Search for the cell housing the specified text and yield its (x, y) center coordinate. 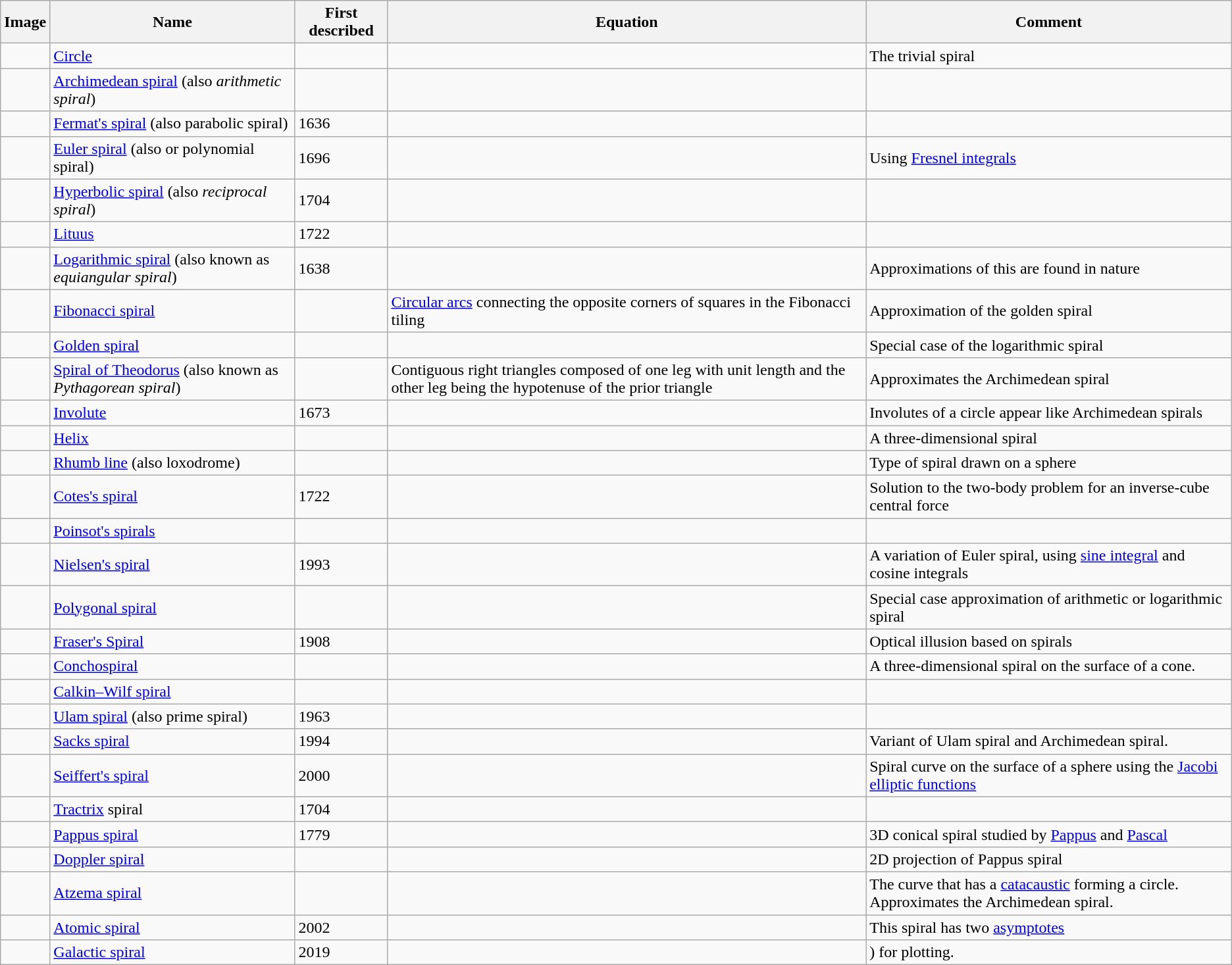
1963 (341, 716)
Cotes's spiral (172, 497)
Approximates the Archimedean spiral (1049, 379)
Hyperbolic spiral (also reciprocal spiral) (172, 200)
Fibonacci spiral (172, 310)
Involute (172, 412)
Calkin–Wilf spiral (172, 691)
Comment (1049, 22)
2019 (341, 953)
Galactic spiral (172, 953)
This spiral has two asymptotes (1049, 927)
Special case of the logarithmic spiral (1049, 345)
Type of spiral drawn on a sphere (1049, 463)
Solution to the two-body problem for an inverse-cube central force (1049, 497)
The trivial spiral (1049, 56)
Lituus (172, 234)
Approximation of the golden spiral (1049, 310)
Name (172, 22)
1908 (341, 641)
Rhumb line (also loxodrome) (172, 463)
1696 (341, 158)
Logarithmic spiral (also known as equiangular spiral) (172, 268)
The curve that has a catacaustic forming a circle. Approximates the Archimedean spiral. (1049, 893)
Optical illusion based on spirals (1049, 641)
Golden spiral (172, 345)
Image (25, 22)
1636 (341, 124)
Conchospiral (172, 666)
2000 (341, 775)
1994 (341, 741)
3D conical spiral studied by Pappus and Pascal (1049, 834)
Sacks spiral (172, 741)
Tractrix spiral (172, 809)
Fermat's spiral (also parabolic spiral) (172, 124)
Euler spiral (also or polynomial spiral) (172, 158)
1779 (341, 834)
Ulam spiral (also prime spiral) (172, 716)
Doppler spiral (172, 859)
Polygonal spiral (172, 608)
Approximations of this are found in nature (1049, 268)
Equation (627, 22)
Fraser's Spiral (172, 641)
Circular arcs connecting the opposite corners of squares in the Fibonacci tiling (627, 310)
1638 (341, 268)
A three-dimensional spiral (1049, 437)
Archimedean spiral (also arithmetic spiral) (172, 89)
Atzema spiral (172, 893)
Spiral of Theodorus (also known as Pythagorean spiral) (172, 379)
2D projection of Pappus spiral (1049, 859)
1673 (341, 412)
First described (341, 22)
Special case approximation of arithmetic or logarithmic spiral (1049, 608)
Spiral curve on the surface of a sphere using the Jacobi elliptic functions (1049, 775)
Variant of Ulam spiral and Archimedean spiral. (1049, 741)
A three-dimensional spiral on the surface of a cone. (1049, 666)
A variation of Euler spiral, using sine integral and cosine integrals (1049, 564)
) for plotting. (1049, 953)
Seiffert's spiral (172, 775)
Pappus spiral (172, 834)
Circle (172, 56)
Contiguous right triangles composed of one leg with unit length and the other leg being the hypotenuse of the prior triangle (627, 379)
Involutes of a circle appear like Archimedean spirals (1049, 412)
Helix (172, 437)
1993 (341, 564)
Poinsot's spirals (172, 531)
2002 (341, 927)
Nielsen's spiral (172, 564)
Atomic spiral (172, 927)
Using Fresnel integrals (1049, 158)
